From the cell containing the given text, extract its center point as [x, y] coordinate. 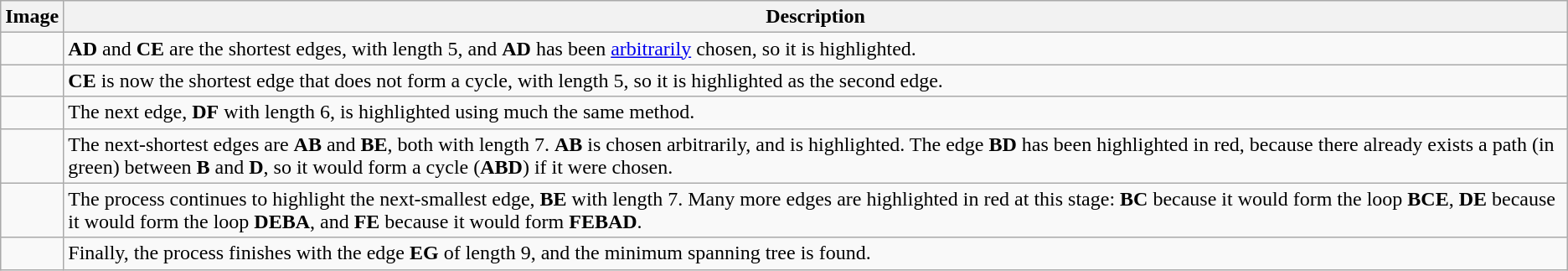
AD and CE are the shortest edges, with length 5, and AD has been arbitrarily chosen, so it is highlighted. [816, 49]
The next edge, DF with length 6, is highlighted using much the same method. [816, 112]
CE is now the shortest edge that does not form a cycle, with length 5, so it is highlighted as the second edge. [816, 81]
Finally, the process finishes with the edge EG of length 9, and the minimum spanning tree is found. [816, 253]
Description [816, 17]
Image [32, 17]
